Output the [X, Y] coordinate of the center of the cell containing the given text.  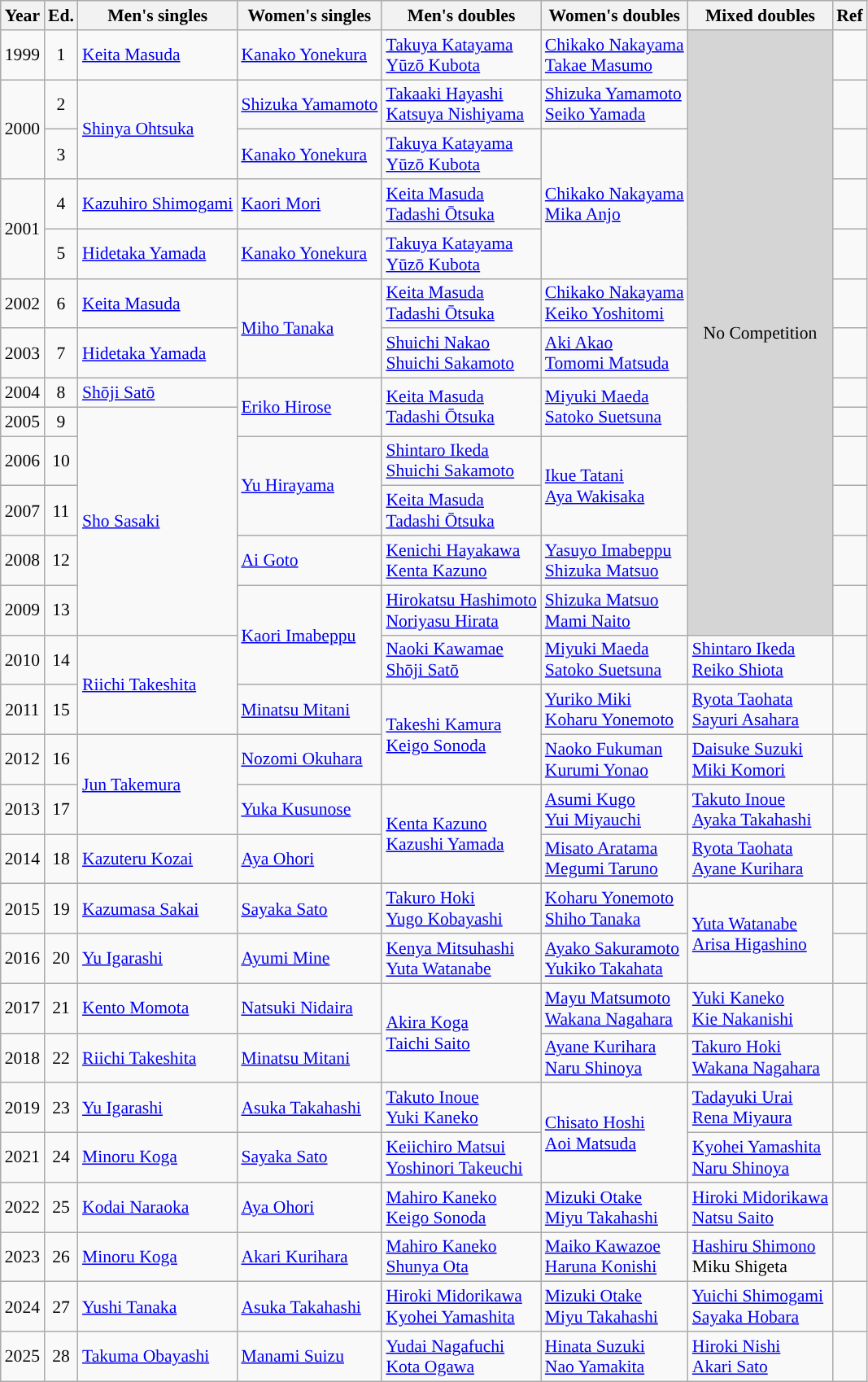
13 [61, 610]
Yasuyo ImabeppuShizuka Matsuo [615, 560]
2012 [23, 760]
1999 [23, 55]
Sho Sasaki [158, 521]
Kenichi HayakawaKenta Kazuno [460, 560]
2001 [23, 229]
2021 [23, 1157]
Shizuka Yamamoto [309, 104]
15 [61, 710]
2009 [23, 610]
Ai Goto [309, 560]
2017 [23, 1008]
2018 [23, 1058]
2014 [23, 859]
Women's singles [309, 15]
Hashiru ShimonoMiku Shigeta [760, 1257]
Takuto InoueAyaka Takahashi [760, 809]
Women's doubles [615, 15]
Shuichi NakaoShuichi Sakamoto [460, 353]
Natsuki Nidaira [309, 1008]
2013 [23, 809]
Chikako NakayamaTakae Masumo [615, 55]
Misato AratamaMegumi Taruno [615, 859]
Takuro HokiWakana Nagahara [760, 1058]
Chikako NakayamaMika Anjo [615, 203]
Kenya MitsuhashiYuta Watanabe [460, 959]
20 [61, 959]
16 [61, 760]
Shizuka YamamotoSeiko Yamada [615, 104]
26 [61, 1257]
Maiko KawazoeHaruna Konishi [615, 1257]
Kento Momota [158, 1008]
Mahiro KanekoShunya Ota [460, 1257]
17 [61, 809]
25 [61, 1208]
Kazuteru Kozai [158, 859]
7 [61, 353]
Miho Tanaka [309, 328]
2011 [23, 710]
Ayane KuriharaNaru Shinoya [615, 1058]
Ikue TataniAya Wakisaka [615, 486]
No Competition [760, 333]
24 [61, 1157]
Asumi KugoYui Miyauchi [615, 809]
Hinata SuzukiNao Yamakita [615, 1356]
Aki AkaoTomomi Matsuda [615, 353]
Takuto InoueYuki Kaneko [460, 1109]
2004 [23, 393]
2007 [23, 511]
Ryota TaohataAyane Kurihara [760, 859]
2015 [23, 908]
2010 [23, 659]
Takeshi KamuraKeigo Sonoda [460, 735]
Shintaro IkedaReiko Shiota [760, 659]
Yushi Tanaka [158, 1307]
6 [61, 303]
Men's doubles [460, 15]
Hiroki NishiAkari Sato [760, 1356]
23 [61, 1109]
Daisuke SuzukiMiki Komori [760, 760]
Nozomi Okuhara [309, 760]
Ryota TaohataSayuri Asahara [760, 710]
Shinya Ohtsuka [158, 129]
10 [61, 461]
Takaaki HayashiKatsuya Nishiyama [460, 104]
2003 [23, 353]
Year [23, 15]
Hiroki MidorikawaNatsu Saito [760, 1208]
Manami Suizu [309, 1356]
Naoki KawamaeShōji Satō [460, 659]
Chikako NakayamaKeiko Yoshitomi [615, 303]
Kyohei YamashitaNaru Shinoya [760, 1157]
Shintaro IkedaShuichi Sakamoto [460, 461]
Mahiro KanekoKeigo Sonoda [460, 1208]
2006 [23, 461]
2025 [23, 1356]
Kodai Naraoka [158, 1208]
27 [61, 1307]
Shizuka MatsuoMami Naito [615, 610]
Chisato HoshiAoi Matsuda [615, 1133]
Yuta WatanabeArisa Higashino [760, 934]
Keiichiro MatsuiYoshinori Takeuchi [460, 1157]
Tadayuki UraiRena Miyaura [760, 1109]
18 [61, 859]
11 [61, 511]
2016 [23, 959]
2008 [23, 560]
28 [61, 1356]
1 [61, 55]
5 [61, 254]
Naoko FukumanKurumi Yonao [615, 760]
2024 [23, 1307]
Akira KogaTaichi Saito [460, 1033]
12 [61, 560]
Takuro HokiYugo Kobayashi [460, 908]
Akari Kurihara [309, 1257]
Yu Hirayama [309, 486]
Yuriko MikiKoharu Yonemoto [615, 710]
22 [61, 1058]
Ayumi Mine [309, 959]
Yudai NagafuchiKota Ogawa [460, 1356]
Kaori Mori [309, 203]
Kazumasa Sakai [158, 908]
Hirokatsu HashimotoNoriyasu Hirata [460, 610]
Kazuhiro Shimogami [158, 203]
2 [61, 104]
2019 [23, 1109]
Mixed doubles [760, 15]
Kenta KazunoKazushi Yamada [460, 834]
2023 [23, 1257]
Kaori Imabeppu [309, 635]
2022 [23, 1208]
Men's singles [158, 15]
Yuka Kusunose [309, 809]
9 [61, 422]
Jun Takemura [158, 785]
3 [61, 155]
2002 [23, 303]
Takuma Obayashi [158, 1356]
Koharu YonemotoShiho Tanaka [615, 908]
Ed. [61, 15]
Yuichi ShimogamiSayaka Hobara [760, 1307]
2005 [23, 422]
19 [61, 908]
Ayako SakuramotoYukiko Takahata [615, 959]
Yuki KanekoKie Nakanishi [760, 1008]
4 [61, 203]
2000 [23, 129]
Eriko Hirose [309, 407]
Hiroki MidorikawaKyohei Yamashita [460, 1307]
21 [61, 1008]
Shōji Satō [158, 393]
Ref [849, 15]
14 [61, 659]
Mayu MatsumotoWakana Nagahara [615, 1008]
8 [61, 393]
